Provide the [x, y] coordinate of the cell's center where the given text is located.  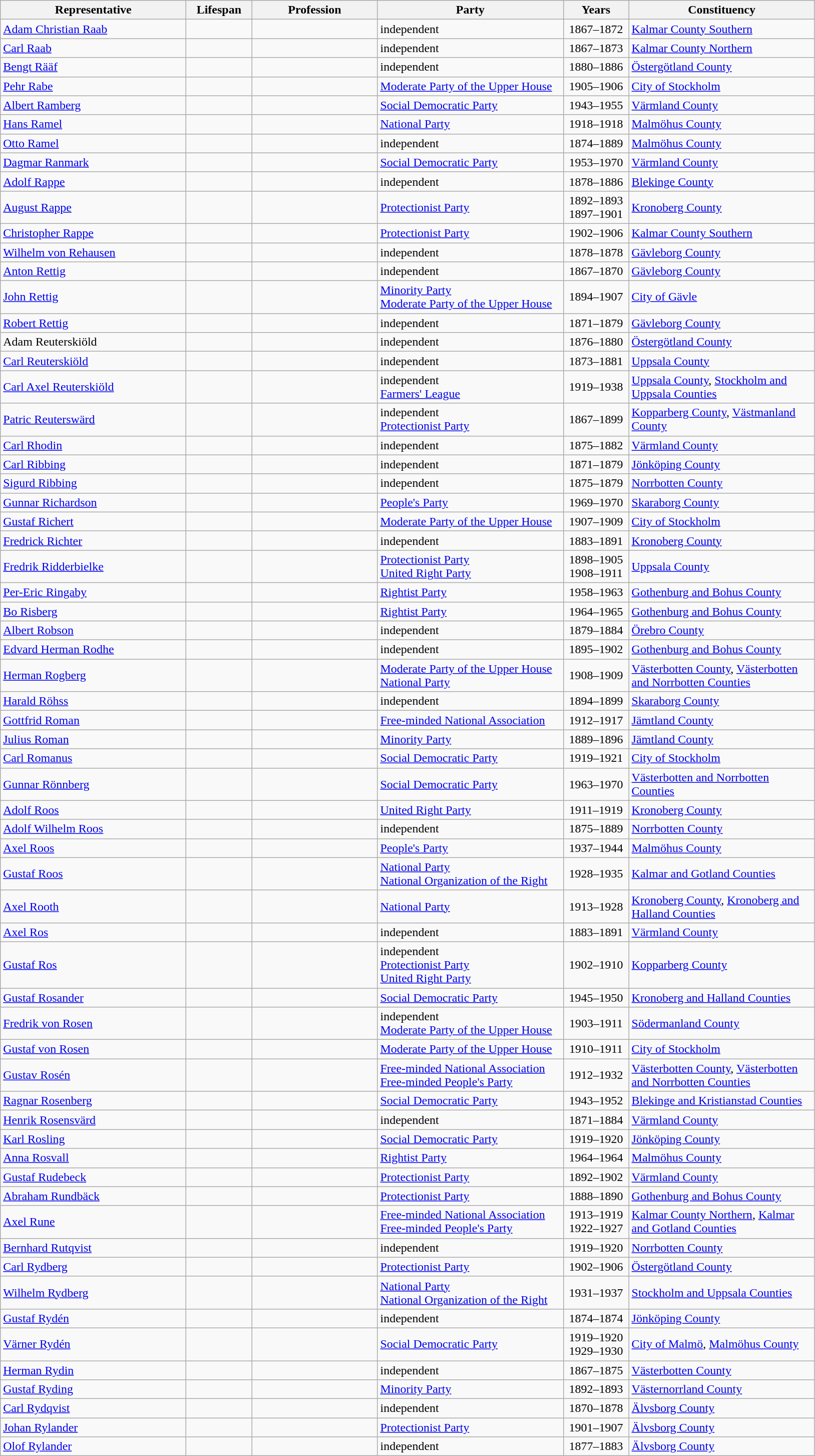
1871–1884 [596, 1120]
Adolf Roos [93, 810]
Robert Rettig [93, 323]
1937–1944 [596, 848]
Gustaf Rudebeck [93, 1177]
1919–19201929–1930 [596, 1344]
Axel Roos [93, 848]
1931–1937 [596, 1292]
Free-minded National Association [471, 720]
1878–1886 [596, 181]
1963–1970 [596, 784]
Kalmar County Northern, Kalmar and Gotland Counties [722, 1222]
1892–1902 [596, 1177]
1894–1907 [596, 298]
Carl Rydqvist [93, 1408]
Pehr Rabe [93, 86]
1874–1874 [596, 1318]
1907–1909 [596, 521]
Adam Christian Raab [93, 29]
1953–1970 [596, 162]
1876–1880 [596, 342]
1895–1902 [596, 650]
Lifespan [219, 10]
1943–1955 [596, 105]
1873–1881 [596, 361]
1910–1911 [596, 1049]
Christopher Rappe [93, 233]
1867–1875 [596, 1370]
Gustaf Rydén [93, 1318]
Carl Axel Reuterskiöld [93, 387]
Constituency [722, 10]
Bo Risberg [93, 612]
Adolf Wilhelm Roos [93, 829]
Olof Rylander [93, 1446]
1879–1884 [596, 631]
1875–1879 [596, 483]
Albert Robson [93, 631]
1969–1970 [596, 502]
1902–1910 [596, 965]
Otto Ramel [93, 143]
Herman Rydin [93, 1370]
Gustav Rosén [93, 1075]
Västerbotten and Norrbotten Counties [722, 784]
Gunnar Richardson [93, 502]
Carl Raab [93, 48]
1943–1952 [596, 1101]
Sigurd Ribbing [93, 483]
1945–1950 [596, 997]
independent Moderate Party of the Upper House [471, 1024]
Wilhelm Rydberg [93, 1292]
1880–1886 [596, 67]
Party [471, 10]
Axel Rooth [93, 907]
1919–1938 [596, 387]
1958–1963 [596, 592]
United Right Party [471, 810]
Karl Rosling [93, 1139]
Patric Reuterswärd [93, 420]
Västernorrland County [722, 1389]
Anton Rettig [93, 271]
1878–1878 [596, 252]
Representative [93, 10]
Minority Party Moderate Party of the Upper House [471, 298]
1905–1906 [596, 86]
Dagmar Ranmark [93, 162]
Carl Ribbing [93, 464]
1964–1965 [596, 612]
City of Malmö, Malmöhus County [722, 1344]
Moderate Party of the Upper House National Party [471, 675]
Gustaf Rosander [93, 997]
Axel Ros [93, 932]
Värner Rydén [93, 1344]
1888–1890 [596, 1196]
1889–1896 [596, 739]
Gunnar Rönnberg [93, 784]
1911–1919 [596, 810]
Kalmar County Northern [722, 48]
1875–1882 [596, 445]
Years [596, 10]
Gustaf von Rosen [93, 1049]
Carl Reuterskiöld [93, 361]
Kopparberg County [722, 965]
1912–1917 [596, 720]
Adolf Rappe [93, 181]
Örebro County [722, 631]
Fredrick Richter [93, 540]
1912–1932 [596, 1075]
Stockholm and Uppsala Counties [722, 1292]
1867–1870 [596, 271]
1913–19191922–1927 [596, 1222]
1918–1918 [596, 124]
1892–18931897–1901 [596, 207]
Västerbotten County [722, 1370]
Axel Rune [93, 1222]
1903–1911 [596, 1024]
Blekinge County [722, 181]
Per-Eric Ringaby [93, 592]
1867–1872 [596, 29]
1908–1909 [596, 675]
August Rappe [93, 207]
Fredrik von Rosen [93, 1024]
Henrik Rosensvärd [93, 1120]
John Rettig [93, 298]
Gustaf Roos [93, 873]
1892–1893 [596, 1389]
Harald Röhss [93, 701]
Uppsala County, Stockholm and Uppsala Counties [722, 387]
1901–1907 [596, 1427]
Adam Reuterskiöld [93, 342]
1898–19051908–1911 [596, 566]
1894–1899 [596, 701]
City of Gävle [722, 298]
Carl Romanus [93, 758]
Blekinge and Kristianstad Counties [722, 1101]
Carl Rhodin [93, 445]
Johan Rylander [93, 1427]
1875–1889 [596, 829]
Protectionist Party United Right Party [471, 566]
Abraham Rundbäck [93, 1196]
Edvard Herman Rodhe [93, 650]
Albert Ramberg [93, 105]
Kalmar and Gotland Counties [722, 873]
Profession [314, 10]
Julius Roman [93, 739]
independent Farmers' League [471, 387]
Hans Ramel [93, 124]
Bengt Rääf [93, 67]
independent Protectionist Party United Right Party [471, 965]
Kopparberg County, Västmanland County [722, 420]
Kronoberg County, Kronoberg and Halland Counties [722, 907]
Ragnar Rosenberg [93, 1101]
Bernhard Rutqvist [93, 1248]
Södermanland County [722, 1024]
Gustaf Ros [93, 965]
Gottfrid Roman [93, 720]
Gustaf Ryding [93, 1389]
Anna Rosvall [93, 1158]
1919–1921 [596, 758]
1867–1899 [596, 420]
1928–1935 [596, 873]
Wilhelm von Rehausen [93, 252]
Carl Rydberg [93, 1267]
independent Protectionist Party [471, 420]
1874–1889 [596, 143]
1877–1883 [596, 1446]
1964–1964 [596, 1158]
Herman Rogberg [93, 675]
Kronoberg and Halland Counties [722, 997]
Fredrik Ridderbielke [93, 566]
Gustaf Richert [93, 521]
1913–1928 [596, 907]
1870–1878 [596, 1408]
1867–1873 [596, 48]
